Pinpoint the cell where the given text exists, returning its (x, y) midpoint coordinate. 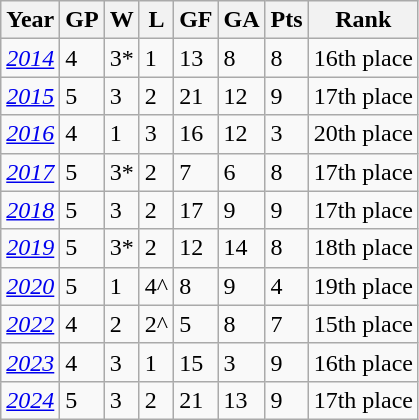
Pts (286, 20)
2^ (156, 324)
4^ (156, 286)
2022 (30, 324)
15 (196, 362)
18th place (363, 248)
2014 (30, 58)
17 (196, 210)
16 (196, 134)
15th place (363, 324)
GP (82, 20)
2020 (30, 286)
Year (30, 20)
L (156, 20)
2016 (30, 134)
14 (242, 248)
GA (242, 20)
2023 (30, 362)
19th place (363, 286)
2024 (30, 400)
2017 (30, 172)
GF (196, 20)
6 (242, 172)
2018 (30, 210)
2019 (30, 248)
2015 (30, 96)
Rank (363, 20)
20th place (363, 134)
W (122, 20)
